Identify which cell holds the provided text, then report its [x, y] central coordinate. 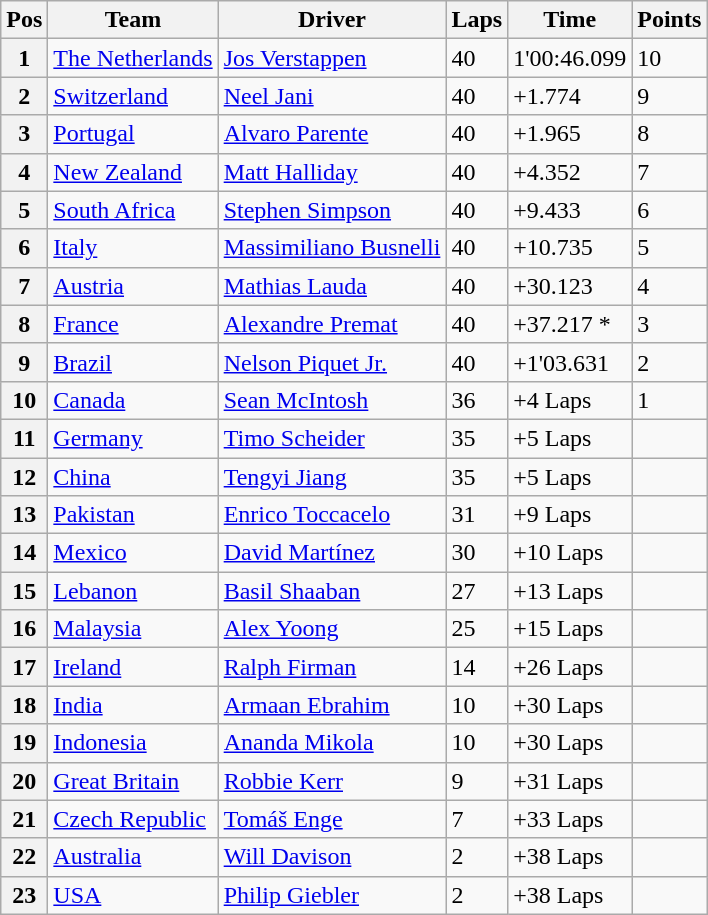
Timo Scheider [332, 438]
Neel Jani [332, 96]
Czech Republic [133, 819]
16 [24, 629]
Lebanon [133, 591]
Enrico Toccacelo [332, 515]
Robbie Kerr [332, 781]
17 [24, 667]
25 [477, 629]
Ralph Firman [332, 667]
Armaan Ebrahim [332, 705]
+4.352 [570, 172]
+33 Laps [570, 819]
+13 Laps [570, 591]
Australia [133, 857]
India [133, 705]
Brazil [133, 362]
Massimiliano Busnelli [332, 248]
31 [477, 515]
China [133, 477]
12 [24, 477]
+9.433 [570, 210]
+1'03.631 [570, 362]
19 [24, 743]
Matt Halliday [332, 172]
Pos [24, 20]
Driver [332, 20]
Great Britain [133, 781]
Germany [133, 438]
Mexico [133, 553]
Alexandre Premat [332, 324]
15 [24, 591]
+1.774 [570, 96]
Stephen Simpson [332, 210]
+26 Laps [570, 667]
Sean McIntosh [332, 400]
Indonesia [133, 743]
11 [24, 438]
USA [133, 895]
Italy [133, 248]
Portugal [133, 134]
13 [24, 515]
Time [570, 20]
Will Davison [332, 857]
+1.965 [570, 134]
+4 Laps [570, 400]
+30.123 [570, 286]
David Martínez [332, 553]
Alex Yoong [332, 629]
Basil Shaaban [332, 591]
Pakistan [133, 515]
36 [477, 400]
Philip Giebler [332, 895]
+15 Laps [570, 629]
Jos Verstappen [332, 58]
Ananda Mikola [332, 743]
+31 Laps [570, 781]
South Africa [133, 210]
27 [477, 591]
Austria [133, 286]
Laps [477, 20]
+10 Laps [570, 553]
18 [24, 705]
Mathias Lauda [332, 286]
21 [24, 819]
Tomáš Enge [332, 819]
Tengyi Jiang [332, 477]
New Zealand [133, 172]
23 [24, 895]
+9 Laps [570, 515]
Alvaro Parente [332, 134]
Team [133, 20]
France [133, 324]
30 [477, 553]
+37.217 * [570, 324]
The Netherlands [133, 58]
Malaysia [133, 629]
Points [670, 20]
Switzerland [133, 96]
20 [24, 781]
Ireland [133, 667]
22 [24, 857]
1'00:46.099 [570, 58]
Nelson Piquet Jr. [332, 362]
Canada [133, 400]
+10.735 [570, 248]
